From the cell containing the given text, extract its center point as (X, Y) coordinate. 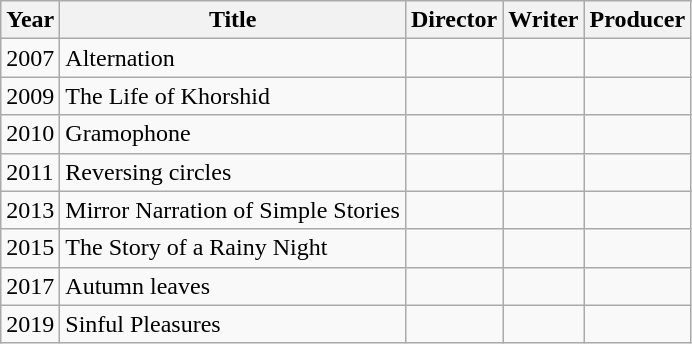
2017 (30, 286)
2007 (30, 58)
2015 (30, 248)
2009 (30, 96)
2019 (30, 324)
The Life of Khorshid (233, 96)
Title (233, 20)
Reversing circles (233, 172)
Director (454, 20)
Sinful Pleasures (233, 324)
Mirror Narration of Simple Stories (233, 210)
2011 (30, 172)
Writer (544, 20)
The Story of a Rainy Night (233, 248)
Alternation (233, 58)
2013 (30, 210)
Gramophone (233, 134)
2010 (30, 134)
Year (30, 20)
Producer (638, 20)
Autumn leaves (233, 286)
